Determine the (x, y) coordinate at the center of the cell enclosing the given text.  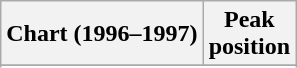
Chart (1996–1997) (102, 34)
Peakposition (249, 34)
